Find where the given text appears and provide that cell's center as (X, Y) coordinate. 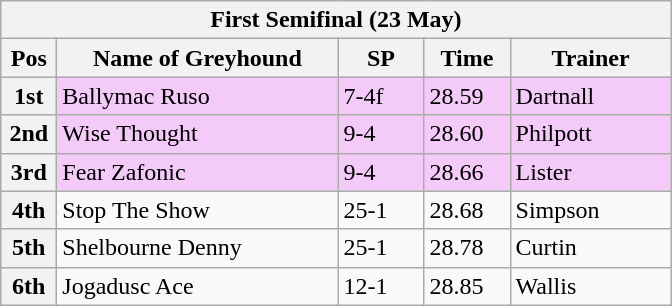
Fear Zafonic (198, 172)
Name of Greyhound (198, 58)
28.60 (467, 134)
3rd (29, 172)
28.78 (467, 248)
28.59 (467, 96)
28.68 (467, 210)
Wise Thought (198, 134)
Simpson (590, 210)
Dartnall (590, 96)
Time (467, 58)
4th (29, 210)
Jogadusc Ace (198, 286)
Lister (590, 172)
SP (381, 58)
7-4f (381, 96)
First Semifinal (23 May) (336, 20)
6th (29, 286)
28.85 (467, 286)
Pos (29, 58)
Wallis (590, 286)
28.66 (467, 172)
1st (29, 96)
5th (29, 248)
Curtin (590, 248)
Shelbourne Denny (198, 248)
Trainer (590, 58)
Ballymac Ruso (198, 96)
2nd (29, 134)
Stop The Show (198, 210)
Philpott (590, 134)
12-1 (381, 286)
